Detect which cell encompasses the target text, then output its (x, y) center coordinate. 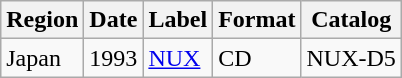
Format (257, 20)
NUX-D5 (351, 58)
Catalog (351, 20)
Japan (42, 58)
Region (42, 20)
CD (257, 58)
Label (178, 20)
NUX (178, 58)
Date (114, 20)
1993 (114, 58)
